From the cell containing the given text, extract its center point as (X, Y) coordinate. 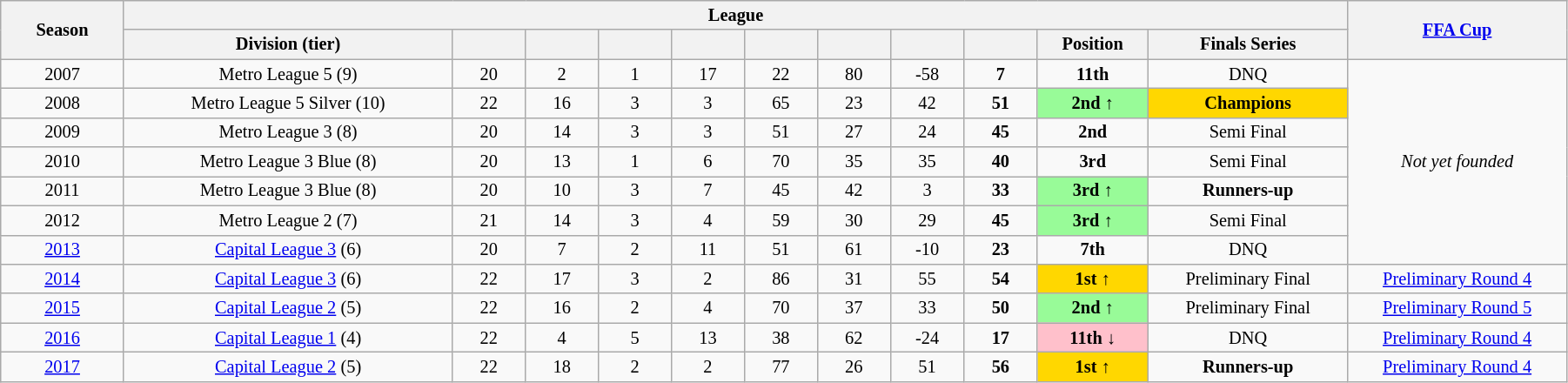
Division (tier) (288, 44)
30 (854, 220)
21 (489, 220)
26 (854, 366)
11th ↓ (1093, 338)
2014 (63, 279)
31 (854, 279)
7th (1093, 250)
Metro League 5 Silver (10) (288, 103)
Capital League 1 (4) (288, 338)
2016 (63, 338)
77 (781, 366)
Champions (1248, 103)
59 (781, 220)
Metro League 2 (7) (288, 220)
54 (1001, 279)
62 (854, 338)
Preliminary Round 5 (1457, 308)
86 (781, 279)
FFA Cup (1457, 30)
27 (854, 132)
Season (63, 30)
2011 (63, 191)
18 (562, 366)
Finals Series (1248, 44)
Not yet founded (1457, 162)
2013 (63, 250)
2007 (63, 74)
Metro League 5 (9) (288, 74)
24 (928, 132)
61 (854, 250)
11th (1093, 74)
10 (562, 191)
65 (781, 103)
Metro League 3 (8) (288, 132)
2nd (1093, 132)
5 (635, 338)
56 (1001, 366)
2015 (63, 308)
-58 (928, 74)
-10 (928, 250)
11 (708, 250)
2012 (63, 220)
2017 (63, 366)
38 (781, 338)
3rd (1093, 162)
80 (854, 74)
2010 (63, 162)
29 (928, 220)
55 (928, 279)
League (735, 15)
-24 (928, 338)
2008 (63, 103)
2009 (63, 132)
Position (1093, 44)
50 (1001, 308)
6 (708, 162)
40 (1001, 162)
37 (854, 308)
